Pinpoint the cell where the given text exists, returning its (x, y) midpoint coordinate. 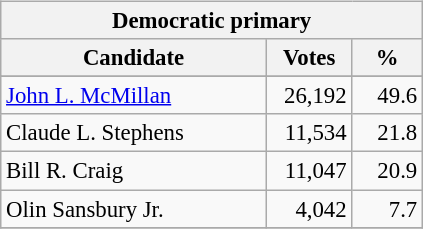
Claude L. Stephens (134, 133)
Democratic primary (212, 21)
26,192 (309, 96)
% (388, 58)
Olin Sansbury Jr. (134, 209)
49.6 (388, 96)
20.9 (388, 171)
11,047 (309, 171)
11,534 (309, 133)
John L. McMillan (134, 96)
7.7 (388, 209)
21.8 (388, 133)
Votes (309, 58)
4,042 (309, 209)
Candidate (134, 58)
Bill R. Craig (134, 171)
